Extract the (x, y) coordinate from the center of the cell holding the provided text.  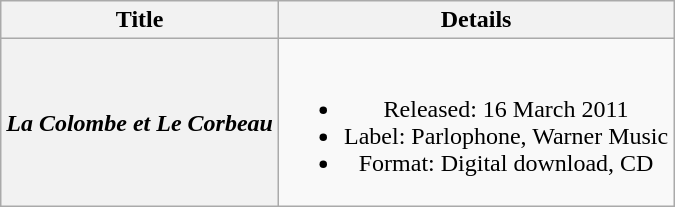
Details (476, 20)
Title (140, 20)
La Colombe et Le Corbeau (140, 122)
Released: 16 March 2011Label: Parlophone, Warner MusicFormat: Digital download, CD (476, 122)
